Search for the cell housing the specified text and yield its (x, y) center coordinate. 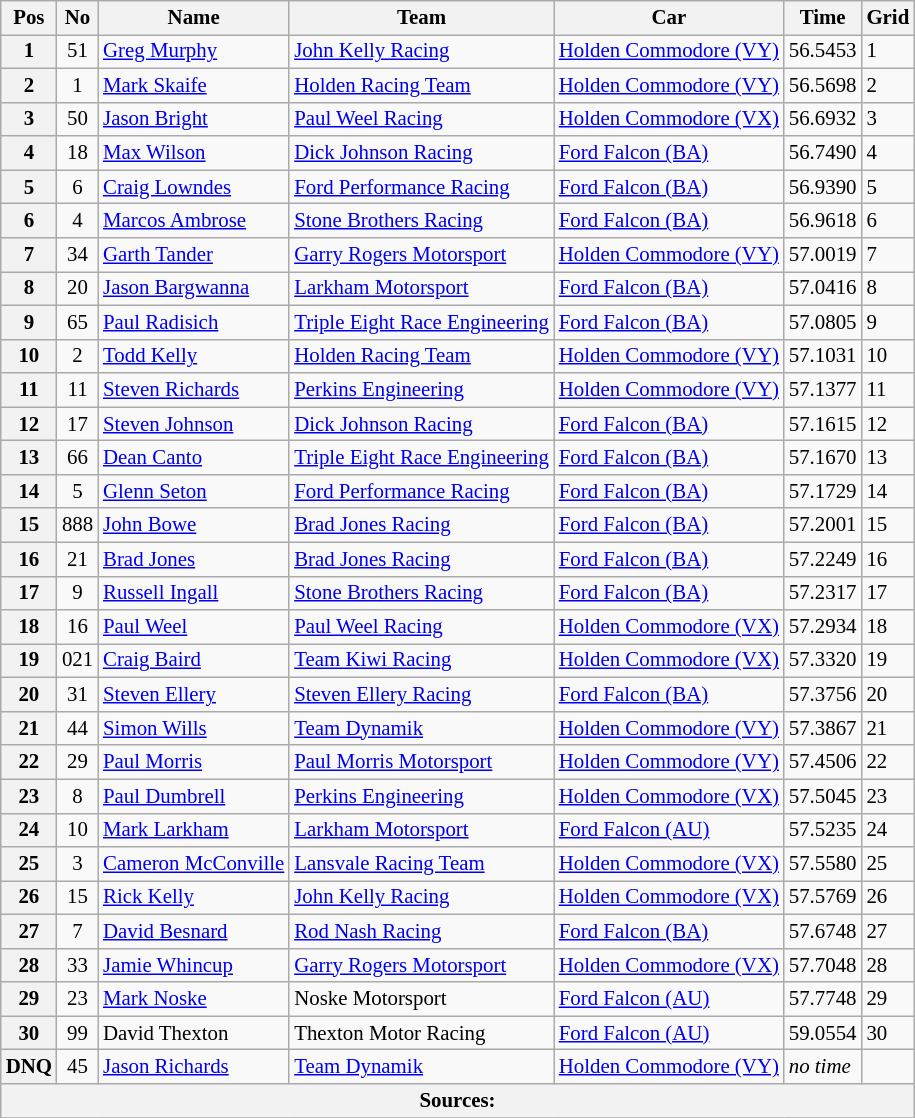
David Thexton (194, 1033)
56.9390 (823, 187)
Mark Skaife (194, 85)
57.3867 (823, 728)
31 (78, 695)
Rod Nash Racing (422, 931)
51 (78, 51)
Steven Ellery Racing (422, 695)
Steven Ellery (194, 695)
99 (78, 1033)
Max Wilson (194, 153)
57.5580 (823, 864)
57.5235 (823, 830)
DNQ (29, 1067)
John Bowe (194, 525)
57.0805 (823, 322)
Team Kiwi Racing (422, 661)
57.5045 (823, 796)
Glenn Seton (194, 491)
57.1670 (823, 458)
57.7048 (823, 965)
Thexton Motor Racing (422, 1033)
57.1377 (823, 390)
57.2934 (823, 627)
Pos (29, 18)
Rick Kelly (194, 898)
Steven Johnson (194, 424)
021 (78, 661)
Noske Motorsport (422, 999)
45 (78, 1067)
Jason Richards (194, 1067)
Team (422, 18)
no time (823, 1067)
Craig Baird (194, 661)
Time (823, 18)
57.7748 (823, 999)
57.6748 (823, 931)
Sources: (458, 1101)
57.1615 (823, 424)
Dean Canto (194, 458)
56.5698 (823, 85)
Russell Ingall (194, 593)
Grid (888, 18)
33 (78, 965)
Cameron McConville (194, 864)
Paul Morris (194, 762)
56.5453 (823, 51)
Name (194, 18)
34 (78, 255)
57.1729 (823, 491)
Paul Radisich (194, 322)
57.2249 (823, 559)
44 (78, 728)
No (78, 18)
57.3756 (823, 695)
Brad Jones (194, 559)
Jason Bargwanna (194, 288)
Paul Dumbrell (194, 796)
57.0416 (823, 288)
56.6932 (823, 119)
Steven Richards (194, 390)
Paul Weel (194, 627)
Mark Noske (194, 999)
57.4506 (823, 762)
66 (78, 458)
57.5769 (823, 898)
57.3320 (823, 661)
57.2317 (823, 593)
David Besnard (194, 931)
Greg Murphy (194, 51)
Craig Lowndes (194, 187)
Todd Kelly (194, 356)
Mark Larkham (194, 830)
65 (78, 322)
57.2001 (823, 525)
Simon Wills (194, 728)
Lansvale Racing Team (422, 864)
50 (78, 119)
Paul Morris Motorsport (422, 762)
57.0019 (823, 255)
Jason Bright (194, 119)
Car (669, 18)
56.9618 (823, 221)
Marcos Ambrose (194, 221)
59.0554 (823, 1033)
Garth Tander (194, 255)
Jamie Whincup (194, 965)
56.7490 (823, 153)
57.1031 (823, 356)
888 (78, 525)
